Identify which cell holds the provided text, then report its (X, Y) central coordinate. 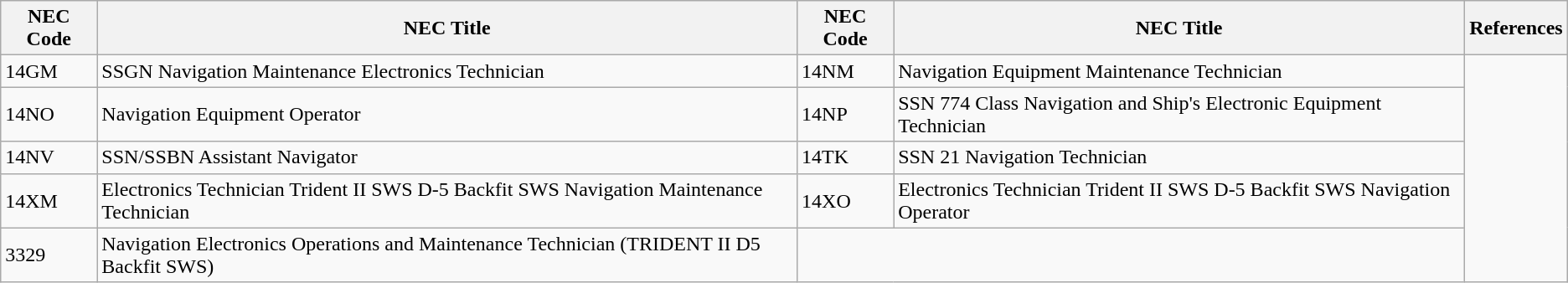
SSN/SSBN Assistant Navigator (447, 157)
Navigation Electronics Operations and Maintenance Technician (TRIDENT II D5 Backfit SWS) (447, 255)
14XO (846, 201)
14NP (846, 114)
SSN 21 Navigation Technician (1179, 157)
14XM (49, 201)
14NM (846, 71)
14NV (49, 157)
Navigation Equipment Operator (447, 114)
3329 (49, 255)
14TK (846, 157)
Electronics Technician Trident II SWS D-5 Backfit SWS Navigation Maintenance Technician (447, 201)
SSGN Navigation Maintenance Electronics Technician (447, 71)
SSN 774 Class Navigation and Ship's Electronic Equipment Technician (1179, 114)
14GM (49, 71)
14NO (49, 114)
Electronics Technician Trident II SWS D-5 Backfit SWS Navigation Operator (1179, 201)
Navigation Equipment Maintenance Technician (1179, 71)
References (1516, 28)
